Provide the (x, y) coordinate of the cell's center where the given text is located.  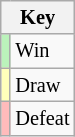
Defeat (42, 118)
Win (42, 51)
Key (38, 17)
Draw (42, 85)
